Extract the (x, y) coordinate from the center of the cell holding the provided text.  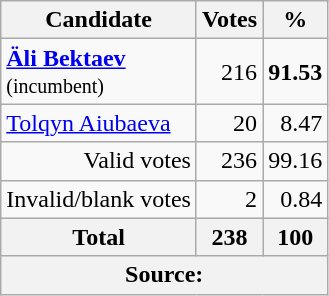
0.84 (296, 199)
Invalid/blank votes (99, 199)
Candidate (99, 20)
216 (229, 72)
236 (229, 161)
Äli Bektaev(incumbent) (99, 72)
91.53 (296, 72)
99.16 (296, 161)
Source: (164, 275)
8.47 (296, 123)
100 (296, 237)
% (296, 20)
Valid votes (99, 161)
238 (229, 237)
Total (99, 237)
Votes (229, 20)
20 (229, 123)
Tolqyn Aiubaeva (99, 123)
2 (229, 199)
